For the text-containing cell, return its midpoint in [x, y] coordinate format. 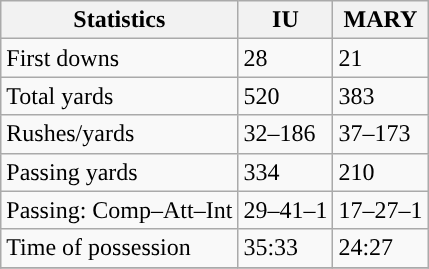
Total yards [120, 96]
383 [380, 96]
520 [286, 96]
24:27 [380, 248]
32–186 [286, 134]
21 [380, 58]
35:33 [286, 248]
37–173 [380, 134]
17–27–1 [380, 210]
210 [380, 172]
MARY [380, 20]
First downs [120, 58]
IU [286, 20]
29–41–1 [286, 210]
Time of possession [120, 248]
Passing yards [120, 172]
334 [286, 172]
Rushes/yards [120, 134]
28 [286, 58]
Passing: Comp–Att–Int [120, 210]
Statistics [120, 20]
